Output the (X, Y) coordinate of the center of the cell containing the given text.  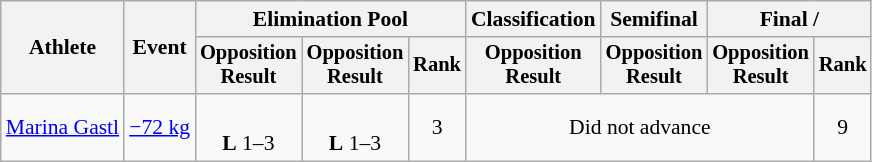
Final / (789, 19)
Event (160, 48)
Semifinal (654, 19)
Marina Gastl (62, 128)
Classification (534, 19)
3 (437, 128)
Elimination Pool (330, 19)
Did not advance (640, 128)
9 (843, 128)
Athlete (62, 48)
−72 kg (160, 128)
